Detect which cell encompasses the target text, then output its (X, Y) center coordinate. 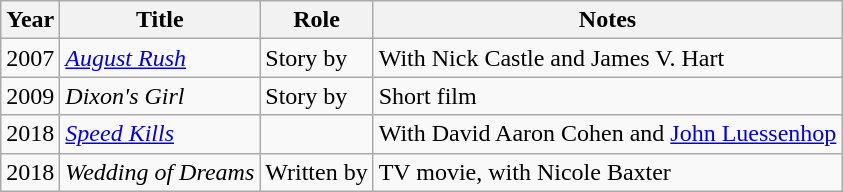
TV movie, with Nicole Baxter (608, 172)
Year (30, 20)
Title (160, 20)
August Rush (160, 58)
2007 (30, 58)
Notes (608, 20)
2009 (30, 96)
Dixon's Girl (160, 96)
With Nick Castle and James V. Hart (608, 58)
Speed Kills (160, 134)
With David Aaron Cohen and John Luessenhop (608, 134)
Short film (608, 96)
Role (316, 20)
Written by (316, 172)
Wedding of Dreams (160, 172)
